Determine the (X, Y) coordinate at the center of the cell enclosing the given text.  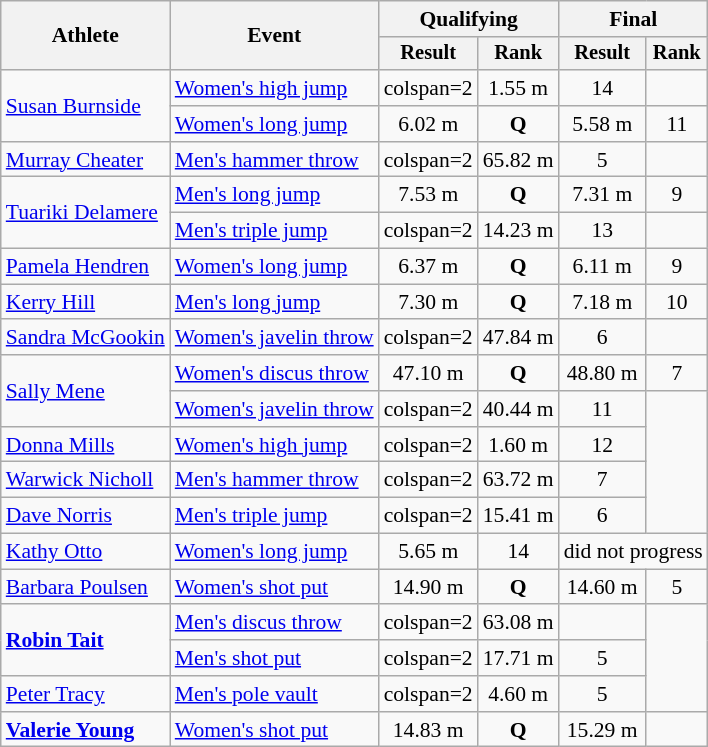
7.18 m (602, 302)
7.53 m (428, 195)
Sandra McGookin (86, 338)
13 (602, 231)
Event (274, 36)
Final (634, 19)
47.10 m (428, 373)
14.23 m (518, 231)
Peter Tracy (86, 694)
1.55 m (518, 88)
6.02 m (428, 124)
Men's shot put (274, 658)
7.31 m (602, 195)
Donna Mills (86, 445)
6.11 m (602, 267)
14.60 m (602, 587)
6.37 m (428, 267)
Tuariki Delamere (86, 212)
Women's discus throw (274, 373)
Athlete (86, 36)
Dave Norris (86, 516)
65.82 m (518, 160)
Pamela Hendren (86, 267)
63.08 m (518, 623)
Barbara Poulsen (86, 587)
14.90 m (428, 587)
40.44 m (518, 409)
7.30 m (428, 302)
15.41 m (518, 516)
4.60 m (518, 694)
63.72 m (518, 480)
Susan Burnside (86, 106)
12 (602, 445)
Kerry Hill (86, 302)
did not progress (634, 552)
10 (677, 302)
Men's discus throw (274, 623)
5.65 m (428, 552)
17.71 m (518, 658)
Men's pole vault (274, 694)
47.84 m (518, 338)
Qualifying (469, 19)
Warwick Nicholl (86, 480)
Women's shot put (274, 587)
1.60 m (518, 445)
48.80 m (602, 373)
Kathy Otto (86, 552)
Sally Mene (86, 390)
Murray Cheater (86, 160)
5.58 m (602, 124)
Robin Tait (86, 640)
